Output the [X, Y] coordinate of the center of the cell containing the given text.  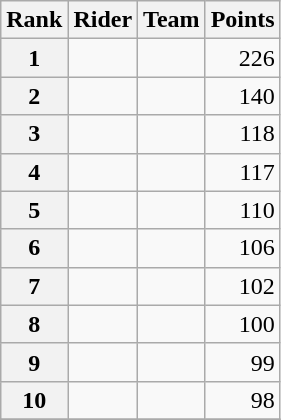
2 [34, 96]
106 [242, 248]
3 [34, 134]
5 [34, 210]
118 [242, 134]
8 [34, 324]
140 [242, 96]
Team [172, 20]
226 [242, 58]
9 [34, 362]
117 [242, 172]
Points [242, 20]
99 [242, 362]
100 [242, 324]
4 [34, 172]
98 [242, 400]
Rider [103, 20]
1 [34, 58]
6 [34, 248]
7 [34, 286]
10 [34, 400]
110 [242, 210]
Rank [34, 20]
102 [242, 286]
